Return [x, y] of the center of cell containing provided text 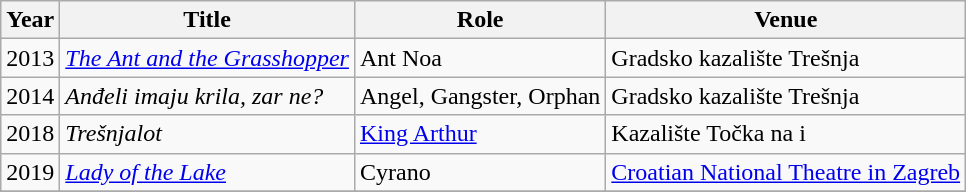
2013 [30, 58]
Ant Noa [480, 58]
King Arthur [480, 134]
Title [208, 20]
Trešnjalot [208, 134]
Croatian National Theatre in Zagreb [786, 172]
The Ant and the Grasshopper [208, 58]
Angel, Gangster, Orphan [480, 96]
Kazalište Točka na i [786, 134]
2018 [30, 134]
Cyrano [480, 172]
Lady of the Lake [208, 172]
2019 [30, 172]
2014 [30, 96]
Role [480, 20]
Year [30, 20]
Venue [786, 20]
Anđeli imaju krila, zar ne? [208, 96]
